From the cell containing the given text, extract its center point as (x, y) coordinate. 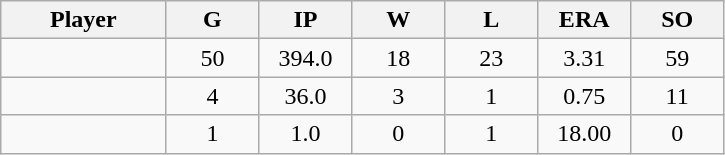
SO (678, 20)
W (398, 20)
L (492, 20)
3 (398, 96)
3.31 (584, 58)
Player (84, 20)
G (212, 20)
4 (212, 96)
ERA (584, 20)
59 (678, 58)
0.75 (584, 96)
23 (492, 58)
IP (306, 20)
1.0 (306, 134)
18.00 (584, 134)
394.0 (306, 58)
50 (212, 58)
18 (398, 58)
11 (678, 96)
36.0 (306, 96)
